Provide the (x, y) coordinate of the cell's center where the given text is located.  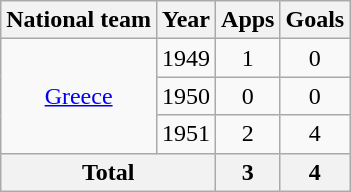
2 (248, 134)
1949 (186, 58)
Year (186, 20)
Greece (79, 96)
Apps (248, 20)
Goals (315, 20)
National team (79, 20)
1 (248, 58)
1951 (186, 134)
3 (248, 172)
Total (108, 172)
1950 (186, 96)
